Capture the cell that displays the provided text and extract its [X, Y] central coordinate. 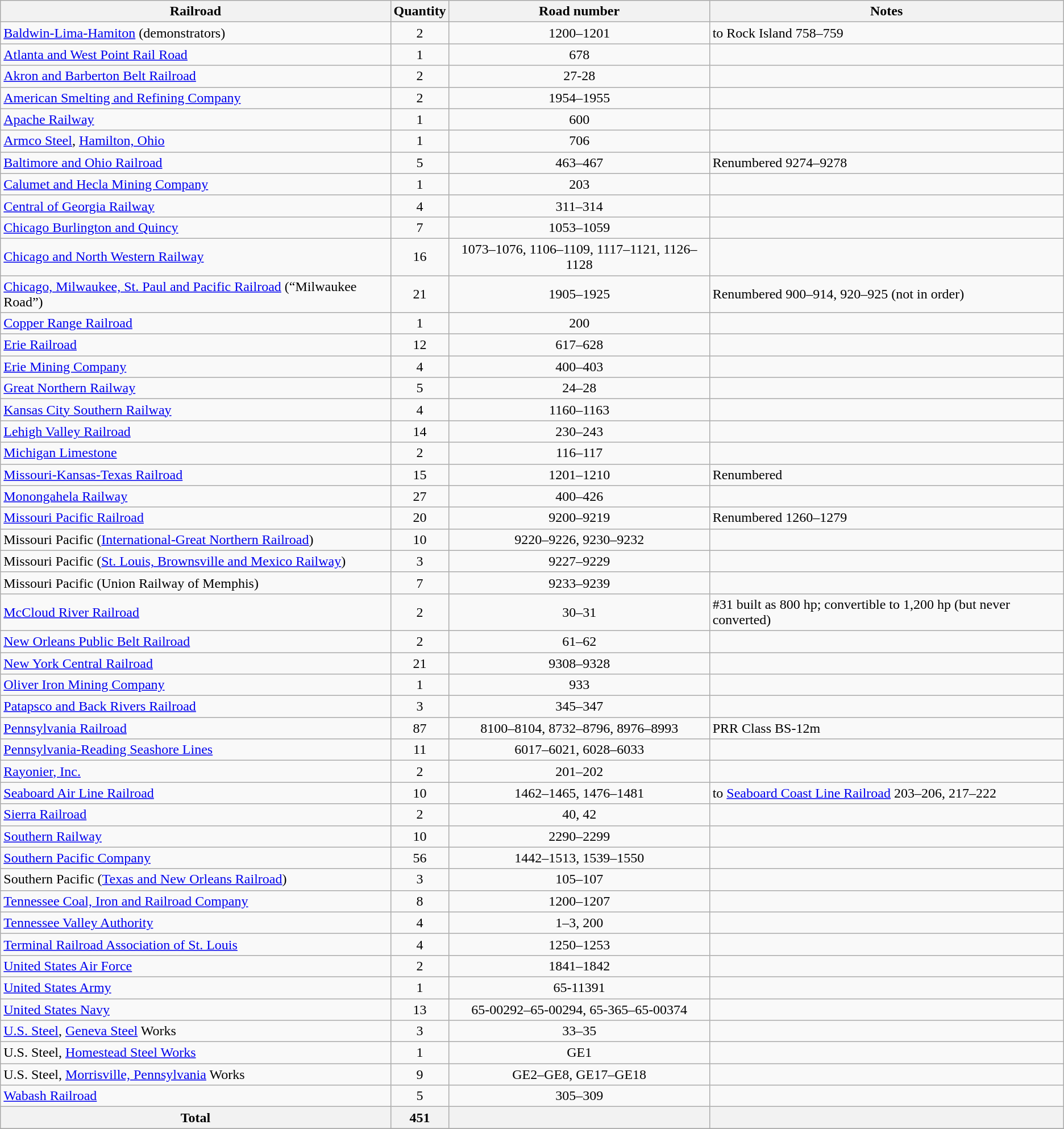
87 [419, 728]
to Rock Island 758–759 [887, 33]
Erie Mining Company [196, 367]
1–3, 200 [579, 923]
Rayonier, Inc. [196, 771]
Pennsylvania-Reading Seashore Lines [196, 750]
617–628 [579, 345]
Missouri Pacific (International-Great Northern Railroad) [196, 539]
678 [579, 55]
65-11391 [579, 987]
56 [419, 858]
Chicago and North Western Railway [196, 257]
11 [419, 750]
13 [419, 1009]
Railroad [196, 11]
65-00292–65-00294, 65-365–65-00374 [579, 1009]
Kansas City Southern Railway [196, 410]
Quantity [419, 11]
1200–1207 [579, 901]
1250–1253 [579, 944]
9227–9229 [579, 561]
Total [196, 1118]
#31 built as 800 hp; convertible to 1,200 hp (but never converted) [887, 612]
1905–1925 [579, 293]
400–403 [579, 367]
Notes [887, 11]
1954–1955 [579, 98]
Erie Railroad [196, 345]
Akron and Barberton Belt Railroad [196, 76]
Renumbered 9274–9278 [887, 163]
Great Northern Railway [196, 388]
1160–1163 [579, 410]
230–243 [579, 431]
New York Central Railroad [196, 663]
Seaboard Air Line Railroad [196, 793]
15 [419, 475]
Terminal Railroad Association of St. Louis [196, 944]
Baldwin-Lima-Hamiton (demonstrators) [196, 33]
1442–1513, 1539–1550 [579, 858]
Lehigh Valley Railroad [196, 431]
14 [419, 431]
933 [579, 685]
U.S. Steel, Geneva Steel Works [196, 1031]
400–426 [579, 496]
Southern Pacific Company [196, 858]
20 [419, 518]
2290–2299 [579, 836]
McCloud River Railroad [196, 612]
203 [579, 184]
U.S. Steel, Morrisville, Pennsylvania Works [196, 1074]
105–107 [579, 879]
116–117 [579, 453]
Chicago, Milwaukee, St. Paul and Pacific Railroad (“Milwaukee Road”) [196, 293]
600 [579, 119]
33–35 [579, 1031]
12 [419, 345]
Monongahela Railway [196, 496]
1841–1842 [579, 966]
305–309 [579, 1096]
Central of Georgia Railway [196, 206]
Wabash Railroad [196, 1096]
GE2–GE8, GE17–GE18 [579, 1074]
Renumbered 900–914, 920–925 (not in order) [887, 293]
Baltimore and Ohio Railroad [196, 163]
61–62 [579, 641]
1462–1465, 1476–1481 [579, 793]
Armco Steel, Hamilton, Ohio [196, 141]
United States Air Force [196, 966]
1201–1210 [579, 475]
Missouri-Kansas-Texas Railroad [196, 475]
Chicago Burlington and Quincy [196, 227]
9233–9239 [579, 583]
40, 42 [579, 815]
GE1 [579, 1053]
200 [579, 323]
Michigan Limestone [196, 453]
345–347 [579, 707]
201–202 [579, 771]
8 [419, 901]
706 [579, 141]
PRR Class BS-12m [887, 728]
Calumet and Hecla Mining Company [196, 184]
311–314 [579, 206]
1053–1059 [579, 227]
Tennessee Coal, Iron and Railroad Company [196, 901]
Tennessee Valley Authority [196, 923]
United States Army [196, 987]
New Orleans Public Belt Railroad [196, 641]
Road number [579, 11]
27 [419, 496]
Renumbered 1260–1279 [887, 518]
Patapsco and Back Rivers Railroad [196, 707]
Renumbered [887, 475]
Sierra Railroad [196, 815]
6017–6021, 6028–6033 [579, 750]
1073–1076, 1106–1109, 1117–1121, 1126–1128 [579, 257]
9220–9226, 9230–9232 [579, 539]
30–31 [579, 612]
9308–9328 [579, 663]
American Smelting and Refining Company [196, 98]
to Seaboard Coast Line Railroad 203–206, 217–222 [887, 793]
Southern Railway [196, 836]
Copper Range Railroad [196, 323]
451 [419, 1118]
Pennsylvania Railroad [196, 728]
United States Navy [196, 1009]
Southern Pacific (Texas and New Orleans Railroad) [196, 879]
8100–8104, 8732–8796, 8976–8993 [579, 728]
Missouri Pacific Railroad [196, 518]
Apache Railway [196, 119]
Oliver Iron Mining Company [196, 685]
U.S. Steel, Homestead Steel Works [196, 1053]
9 [419, 1074]
9200–9219 [579, 518]
Missouri Pacific (Union Railway of Memphis) [196, 583]
463–467 [579, 163]
27-28 [579, 76]
1200–1201 [579, 33]
24–28 [579, 388]
Atlanta and West Point Rail Road [196, 55]
Missouri Pacific (St. Louis, Brownsville and Mexico Railway) [196, 561]
16 [419, 257]
